Output the [X, Y] coordinate of the center of the cell containing the given text.  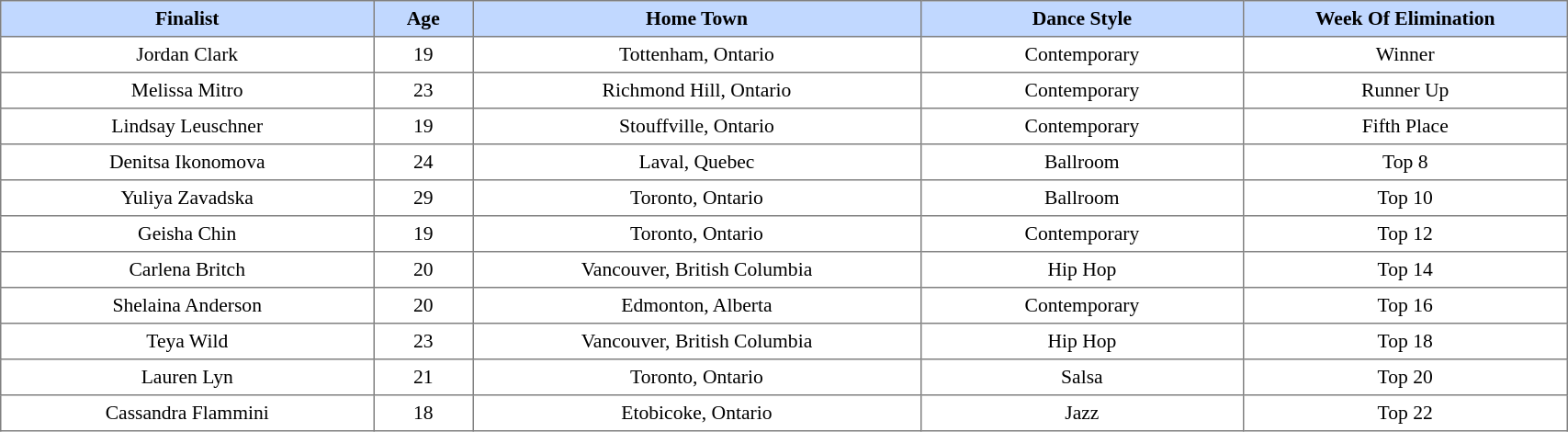
18 [423, 414]
Lindsay Leuschner [187, 127]
Yuliya Zavadska [187, 199]
Laval, Quebec [696, 162]
21 [423, 377]
Runner Up [1405, 90]
Top 10 [1405, 199]
Fifth Place [1405, 127]
Top 8 [1405, 162]
Cassandra Flammini [187, 414]
Jazz [1082, 414]
Melissa Mitro [187, 90]
Home Town [696, 18]
Dance Style [1082, 18]
Edmonton, Alberta [696, 305]
Salsa [1082, 377]
Top 12 [1405, 233]
Teya Wild [187, 342]
Shelaina Anderson [187, 305]
Tottenham, Ontario [696, 55]
Geisha Chin [187, 233]
Lauren Lyn [187, 377]
Stouffville, Ontario [696, 127]
Denitsa Ikonomova [187, 162]
24 [423, 162]
Top 20 [1405, 377]
Age [423, 18]
Top 18 [1405, 342]
Etobicoke, Ontario [696, 414]
Top 22 [1405, 414]
Finalist [187, 18]
Richmond Hill, Ontario [696, 90]
29 [423, 199]
Top 14 [1405, 270]
Week Of Elimination [1405, 18]
Winner [1405, 55]
Jordan Clark [187, 55]
Carlena Britch [187, 270]
Top 16 [1405, 305]
